Detect which cell encompasses the target text, then output its [x, y] center coordinate. 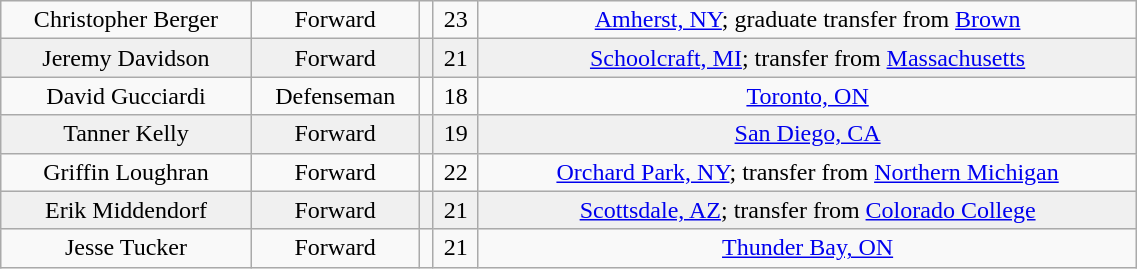
Schoolcraft, MI; transfer from Massachusetts [807, 58]
Christopher Berger [126, 20]
Griffin Loughran [126, 172]
David Gucciardi [126, 96]
19 [456, 134]
Tanner Kelly [126, 134]
22 [456, 172]
Jesse Tucker [126, 248]
Defenseman [335, 96]
Thunder Bay, ON [807, 248]
23 [456, 20]
Erik Middendorf [126, 210]
Orchard Park, NY; transfer from Northern Michigan [807, 172]
Toronto, ON [807, 96]
Jeremy Davidson [126, 58]
San Diego, CA [807, 134]
Amherst, NY; graduate transfer from Brown [807, 20]
Scottsdale, AZ; transfer from Colorado College [807, 210]
18 [456, 96]
